Locate the cell with the specified text and output its [X, Y] center coordinate. 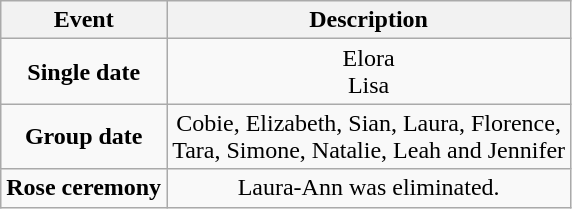
Cobie, Elizabeth, Sian, Laura, Florence,Tara, Simone, Natalie, Leah and Jennifer [369, 136]
EloraLisa [369, 72]
Laura-Ann was eliminated. [369, 188]
Group date [84, 136]
Single date [84, 72]
Description [369, 20]
Event [84, 20]
Rose ceremony [84, 188]
